Capture the cell that displays the provided text and extract its [X, Y] central coordinate. 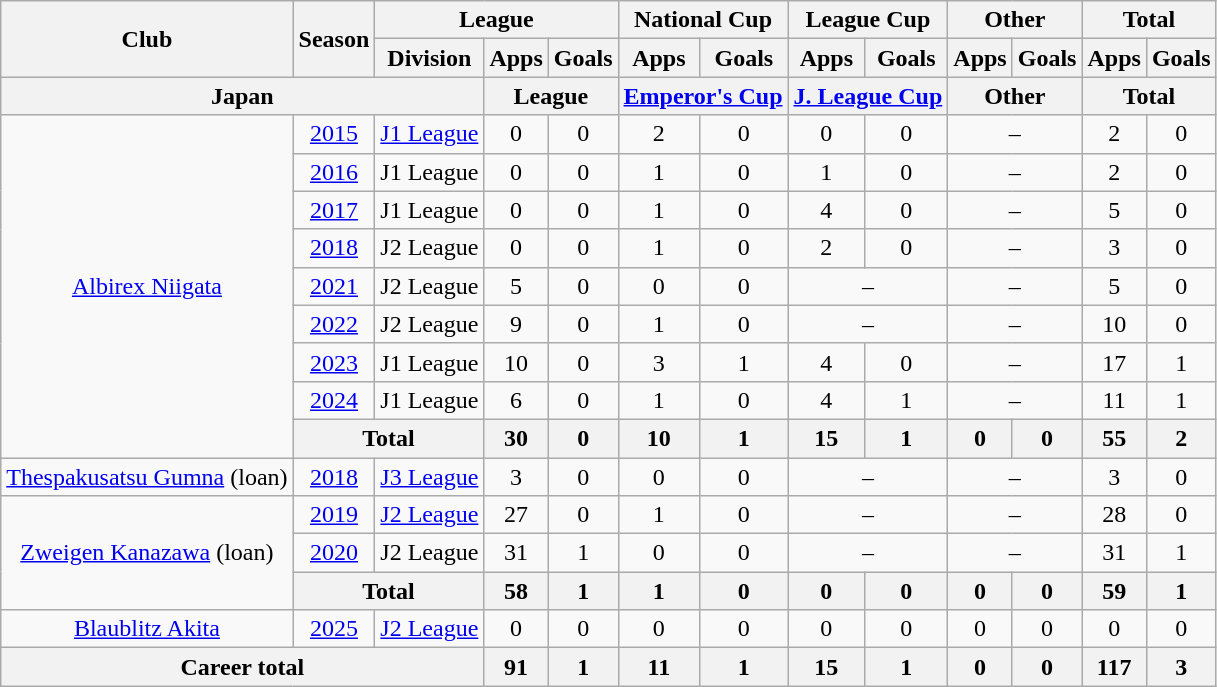
9 [516, 324]
59 [1114, 591]
J. League Cup [868, 96]
117 [1114, 667]
17 [1114, 362]
Thespakusatsu Gumna (loan) [147, 477]
2019 [334, 515]
Division [430, 58]
2023 [334, 362]
6 [516, 400]
91 [516, 667]
2020 [334, 553]
27 [516, 515]
National Cup [703, 20]
2015 [334, 134]
Career total [242, 667]
Emperor's Cup [703, 96]
28 [1114, 515]
2025 [334, 629]
Blaublitz Akita [147, 629]
Zweigen Kanazawa (loan) [147, 553]
2024 [334, 400]
Season [334, 39]
30 [516, 438]
Albirex Niigata [147, 286]
Club [147, 39]
2016 [334, 172]
League Cup [868, 20]
55 [1114, 438]
2021 [334, 286]
2022 [334, 324]
Japan [242, 96]
J3 League [430, 477]
2017 [334, 210]
58 [516, 591]
